Locate the cell with the specified text and output its [x, y] center coordinate. 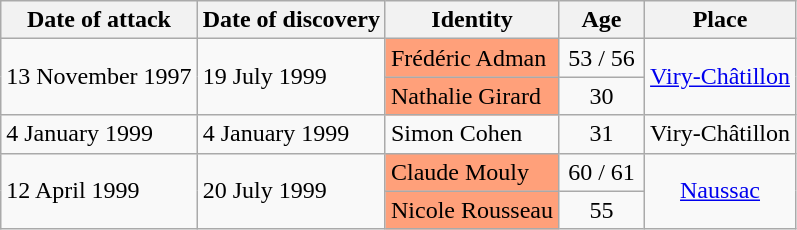
Identity [472, 20]
Simon Cohen [472, 134]
55 [601, 210]
Age [601, 20]
20 July 1999 [291, 191]
60 / 61 [601, 172]
Claude Mouly [472, 172]
Naussac [720, 191]
12 April 1999 [99, 191]
19 July 1999 [291, 77]
53 / 56 [601, 58]
Nicole Rousseau [472, 210]
Date of discovery [291, 20]
Place [720, 20]
31 [601, 134]
13 November 1997 [99, 77]
Nathalie Girard [472, 96]
30 [601, 96]
Frédéric Adman [472, 58]
Date of attack [99, 20]
